Pinpoint the cell where the given text exists, returning its (X, Y) midpoint coordinate. 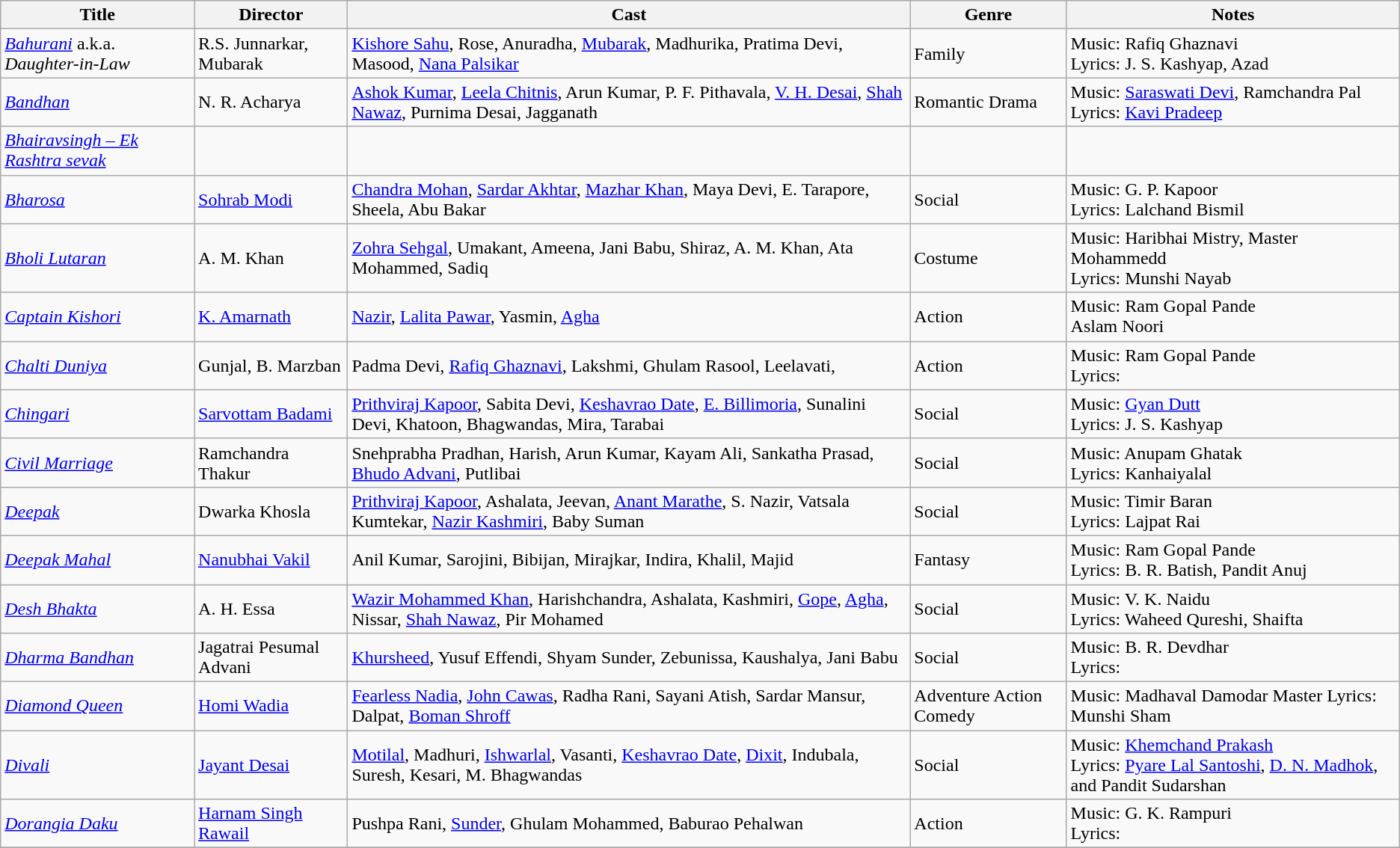
Bholi Lutaran (97, 258)
Snehprabha Pradhan, Harish, Arun Kumar, Kayam Ali, Sankatha Prasad, Bhudo Advani, Putlibai (629, 462)
N. R. Acharya (271, 102)
Ramchandra Thakur (271, 462)
Chingari (97, 414)
Chalti Duniya (97, 365)
Nanubhai Vakil (271, 559)
Motilal, Madhuri, Ishwarlal, Vasanti, Keshavrao Date, Dixit, Indubala, Suresh, Kesari, M. Bhagwandas (629, 765)
Nazir, Lalita Pawar, Yasmin, Agha (629, 317)
Genre (989, 15)
Desh Bhakta (97, 609)
Bhairavsingh – Ek Rashtra sevak (97, 151)
Music: Khemchand PrakashLyrics: Pyare Lal Santoshi, D. N. Madhok, and Pandit Sudarshan (1232, 765)
Director (271, 15)
Music: Haribhai Mistry, Master Mohammedd Lyrics: Munshi Nayab (1232, 258)
Costume (989, 258)
Music: B. R. DevdharLyrics: (1232, 658)
Sarvottam Badami (271, 414)
Diamond Queen (97, 706)
Adventure Action Comedy (989, 706)
Bahurani a.k.a. Daughter-in-Law (97, 54)
Deepak Mahal (97, 559)
Notes (1232, 15)
Cast (629, 15)
K. Amarnath (271, 317)
Gunjal, B. Marzban (271, 365)
Kishore Sahu, Rose, Anuradha, Mubarak, Madhurika, Pratima Devi, Masood, Nana Palsikar (629, 54)
Family (989, 54)
Fearless Nadia, John Cawas, Radha Rani, Sayani Atish, Sardar Mansur, Dalpat, Boman Shroff (629, 706)
Music: G. K. RampuriLyrics: (1232, 824)
Captain Kishori (97, 317)
Dharma Bandhan (97, 658)
Jagatrai Pesumal Advani (271, 658)
Bharosa (97, 199)
Wazir Mohammed Khan, Harishchandra, Ashalata, Kashmiri, Gope, Agha, Nissar, Shah Nawaz, Pir Mohamed (629, 609)
Title (97, 15)
R.S. Junnarkar, Mubarak (271, 54)
Music: V. K. Naidu Lyrics: Waheed Qureshi, Shaifta (1232, 609)
Romantic Drama (989, 102)
Music: Saraswati Devi, Ramchandra PalLyrics: Kavi Pradeep (1232, 102)
A. M. Khan (271, 258)
Divali (97, 765)
Anil Kumar, Sarojini, Bibijan, Mirajkar, Indira, Khalil, Majid (629, 559)
Khursheed, Yusuf Effendi, Shyam Sunder, Zebunissa, Kaushalya, Jani Babu (629, 658)
Padma Devi, Rafiq Ghaznavi, Lakshmi, Ghulam Rasool, Leelavati, (629, 365)
Music: Timir BaranLyrics: Lajpat Rai (1232, 511)
Chandra Mohan, Sardar Akhtar, Mazhar Khan, Maya Devi, E. Tarapore, Sheela, Abu Bakar (629, 199)
Ashok Kumar, Leela Chitnis, Arun Kumar, P. F. Pithavala, V. H. Desai, Shah Nawaz, Purnima Desai, Jagganath (629, 102)
Bandhan (97, 102)
Prithviraj Kapoor, Sabita Devi, Keshavrao Date, E. Billimoria, Sunalini Devi, Khatoon, Bhagwandas, Mira, Tarabai (629, 414)
Music: Ram Gopal PandeLyrics: (1232, 365)
Music: Anupam GhatakLyrics: Kanhaiyalal (1232, 462)
Pushpa Rani, Sunder, Ghulam Mohammed, Baburao Pehalwan (629, 824)
Deepak (97, 511)
Harnam Singh Rawail (271, 824)
Sohrab Modi (271, 199)
Music: Ram Gopal PandeAslam Noori (1232, 317)
Music: Ram Gopal PandeLyrics: B. R. Batish, Pandit Anuj (1232, 559)
Dwarka Khosla (271, 511)
Fantasy (989, 559)
A. H. Essa (271, 609)
Civil Marriage (97, 462)
Music: G. P. KapoorLyrics: Lalchand Bismil (1232, 199)
Dorangia Daku (97, 824)
Zohra Sehgal, Umakant, Ameena, Jani Babu, Shiraz, A. M. Khan, Ata Mohammed, Sadiq (629, 258)
Jayant Desai (271, 765)
Music: Rafiq GhaznaviLyrics: J. S. Kashyap, Azad (1232, 54)
Homi Wadia (271, 706)
Prithviraj Kapoor, Ashalata, Jeevan, Anant Marathe, S. Nazir, Vatsala Kumtekar, Nazir Kashmiri, Baby Suman (629, 511)
Music: Gyan DuttLyrics: J. S. Kashyap (1232, 414)
Music: Madhaval Damodar Master Lyrics: Munshi Sham (1232, 706)
